Determine the [X, Y] coordinate at the center of the cell enclosing the given text.  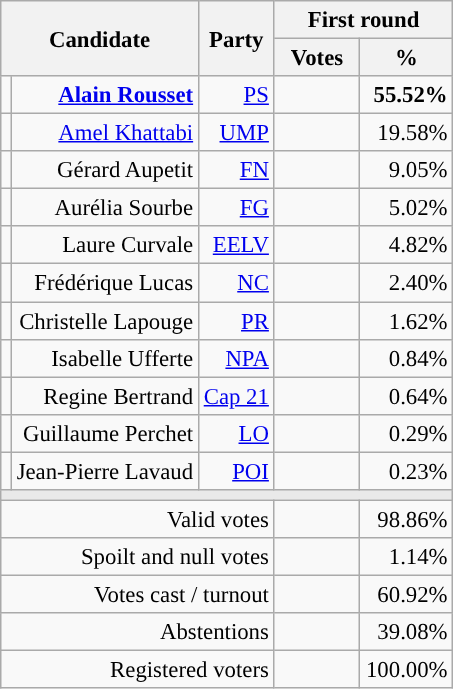
1.62% [406, 321]
Frédérique Lucas [104, 283]
9.05% [406, 170]
Alain Rousset [104, 95]
Registered voters [138, 670]
Valid votes [138, 519]
Spoilt and null votes [138, 557]
4.82% [406, 245]
0.64% [406, 396]
Christelle Lapouge [104, 321]
98.86% [406, 519]
Guillaume Perchet [104, 433]
Abstentions [138, 632]
0.84% [406, 358]
PR [236, 321]
Laure Curvale [104, 245]
Isabelle Ufferte [104, 358]
1.14% [406, 557]
60.92% [406, 594]
19.58% [406, 133]
Gérard Aupetit [104, 170]
NC [236, 283]
POI [236, 471]
2.40% [406, 283]
First round [364, 20]
Cap 21 [236, 396]
39.08% [406, 632]
0.23% [406, 471]
FN [236, 170]
UMP [236, 133]
EELV [236, 245]
Party [236, 38]
FG [236, 208]
NPA [236, 358]
LO [236, 433]
Votes [317, 58]
Regine Bertrand [104, 396]
Aurélia Sourbe [104, 208]
PS [236, 95]
Amel Khattabi [104, 133]
100.00% [406, 670]
5.02% [406, 208]
Votes cast / turnout [138, 594]
Jean-Pierre Lavaud [104, 471]
55.52% [406, 95]
0.29% [406, 433]
% [406, 58]
Candidate [100, 38]
